Search for the cell housing the specified text and yield its [X, Y] center coordinate. 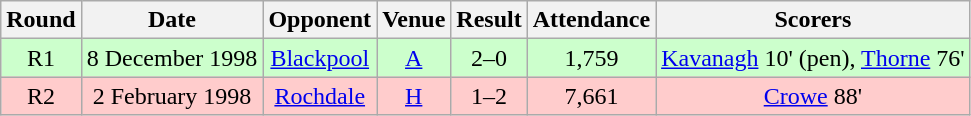
2–0 [489, 58]
Date [172, 20]
H [414, 96]
Opponent [320, 20]
Kavanagh 10' (pen), Thorne 76' [814, 58]
1–2 [489, 96]
Attendance [591, 20]
Round [41, 20]
Blackpool [320, 58]
Result [489, 20]
Rochdale [320, 96]
R1 [41, 58]
A [414, 58]
7,661 [591, 96]
8 December 1998 [172, 58]
1,759 [591, 58]
2 February 1998 [172, 96]
Scorers [814, 20]
R2 [41, 96]
Crowe 88' [814, 96]
Venue [414, 20]
